Determine the [X, Y] coordinate at the center of the cell enclosing the given text.  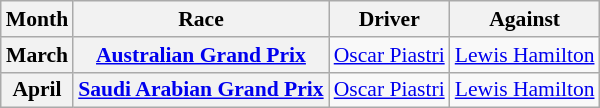
Month [37, 19]
Australian Grand Prix [200, 55]
Saudi Arabian Grand Prix [200, 90]
April [37, 90]
Against [525, 19]
March [37, 55]
Driver [390, 19]
Race [200, 19]
